Find where the given text appears and provide that cell's center as [X, Y] coordinate. 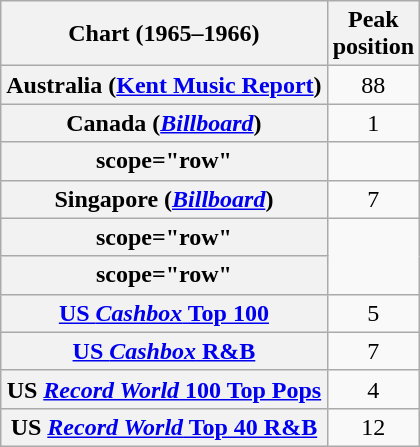
Peakposition [373, 34]
88 [373, 85]
Chart (1965–1966) [164, 34]
Australia (Kent Music Report) [164, 85]
Singapore (Billboard) [164, 199]
US Record World 100 Top Pops [164, 389]
Canada (Billboard) [164, 123]
US Cashbox R&B [164, 351]
12 [373, 427]
US Record World Top 40 R&B [164, 427]
4 [373, 389]
US Cashbox Top 100 [164, 313]
1 [373, 123]
5 [373, 313]
